From the cell containing the given text, extract its center point as [x, y] coordinate. 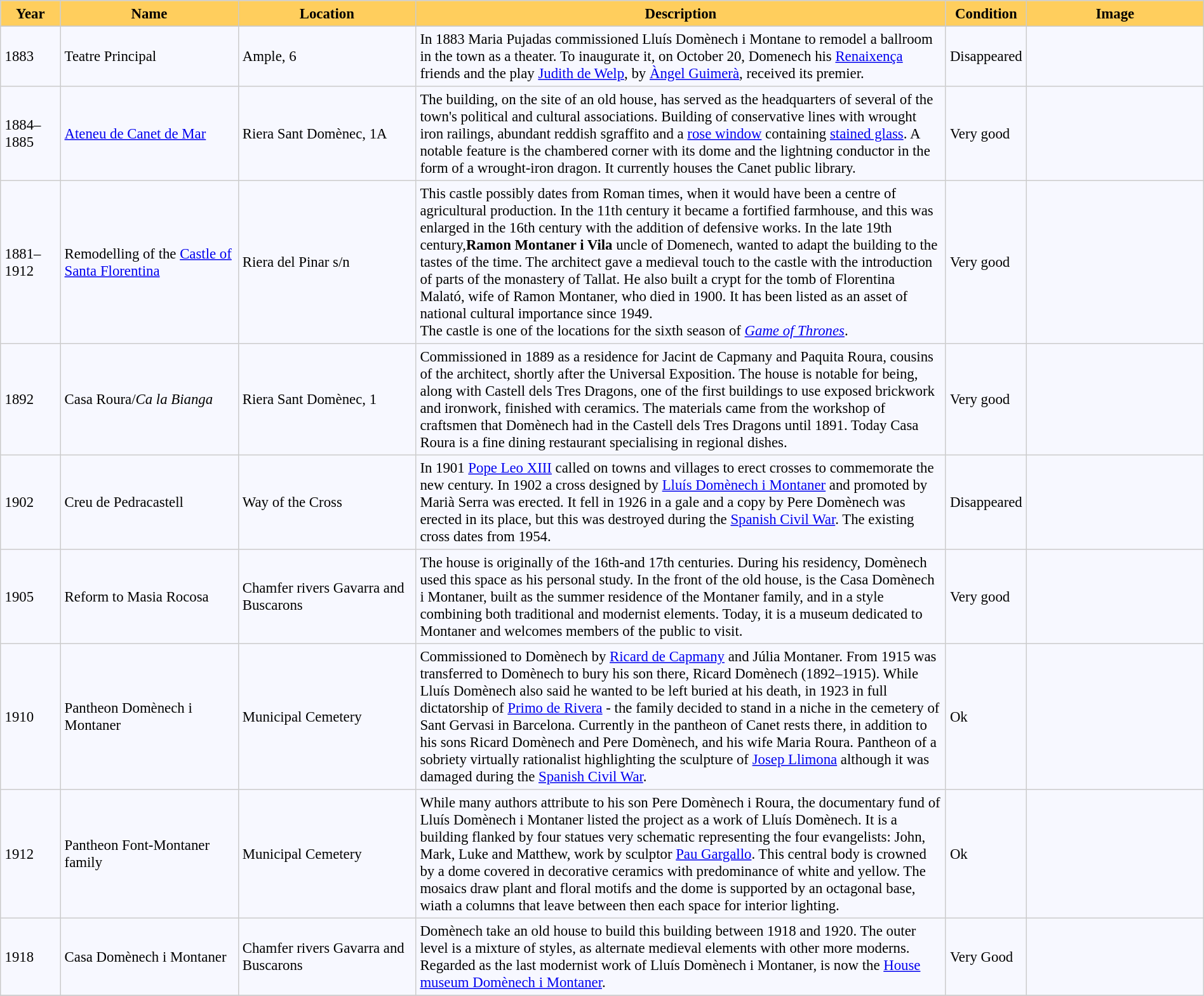
Location [327, 13]
Reform to Masia Rocosa [149, 596]
Way of the Cross [327, 502]
1902 [30, 502]
1892 [30, 400]
1910 [30, 717]
1918 [30, 957]
1912 [30, 854]
Ample, 6 [327, 56]
Very Good [986, 957]
Riera Sant Domènec, 1A [327, 133]
Riera del Pinar s/n [327, 262]
Year [30, 13]
Pantheon Domènech i Montaner [149, 717]
Condition [986, 13]
1881–1912 [30, 262]
Name [149, 13]
Casa Roura/Ca la Bianga [149, 400]
Casa Domènech i Montaner [149, 957]
Image [1115, 13]
Description [681, 13]
Teatre Principal [149, 56]
1905 [30, 596]
Riera Sant Domènec, 1 [327, 400]
Pantheon Font-Montaner family [149, 854]
Remodelling of the Castle of Santa Florentina [149, 262]
1884–1885 [30, 133]
1883 [30, 56]
Ateneu de Canet de Mar [149, 133]
Creu de Pedracastell [149, 502]
